Identify which cell holds the provided text, then report its [x, y] central coordinate. 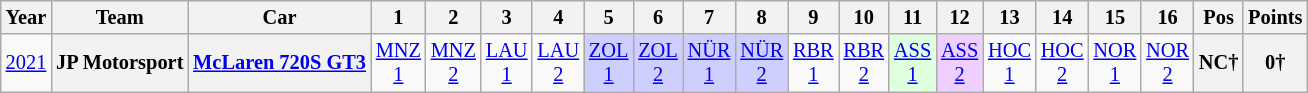
Car [280, 17]
RBR1 [813, 63]
0† [1275, 63]
3 [507, 17]
Year [26, 17]
12 [960, 17]
6 [658, 17]
NÜR1 [710, 63]
McLaren 720S GT3 [280, 63]
4 [558, 17]
MNZ1 [398, 63]
ASS1 [912, 63]
JP Motorsport [120, 63]
2021 [26, 63]
RBR2 [864, 63]
HOC1 [1010, 63]
MNZ2 [454, 63]
NOR1 [1116, 63]
Team [120, 17]
HOC2 [1062, 63]
16 [1168, 17]
7 [710, 17]
NOR2 [1168, 63]
11 [912, 17]
NÜR2 [762, 63]
LAU2 [558, 63]
5 [608, 17]
1 [398, 17]
NC† [1218, 63]
9 [813, 17]
14 [1062, 17]
15 [1116, 17]
13 [1010, 17]
LAU1 [507, 63]
Pos [1218, 17]
ZOL1 [608, 63]
10 [864, 17]
Points [1275, 17]
ASS2 [960, 63]
2 [454, 17]
8 [762, 17]
ZOL2 [658, 63]
